Search for the cell housing the specified text and yield its (X, Y) center coordinate. 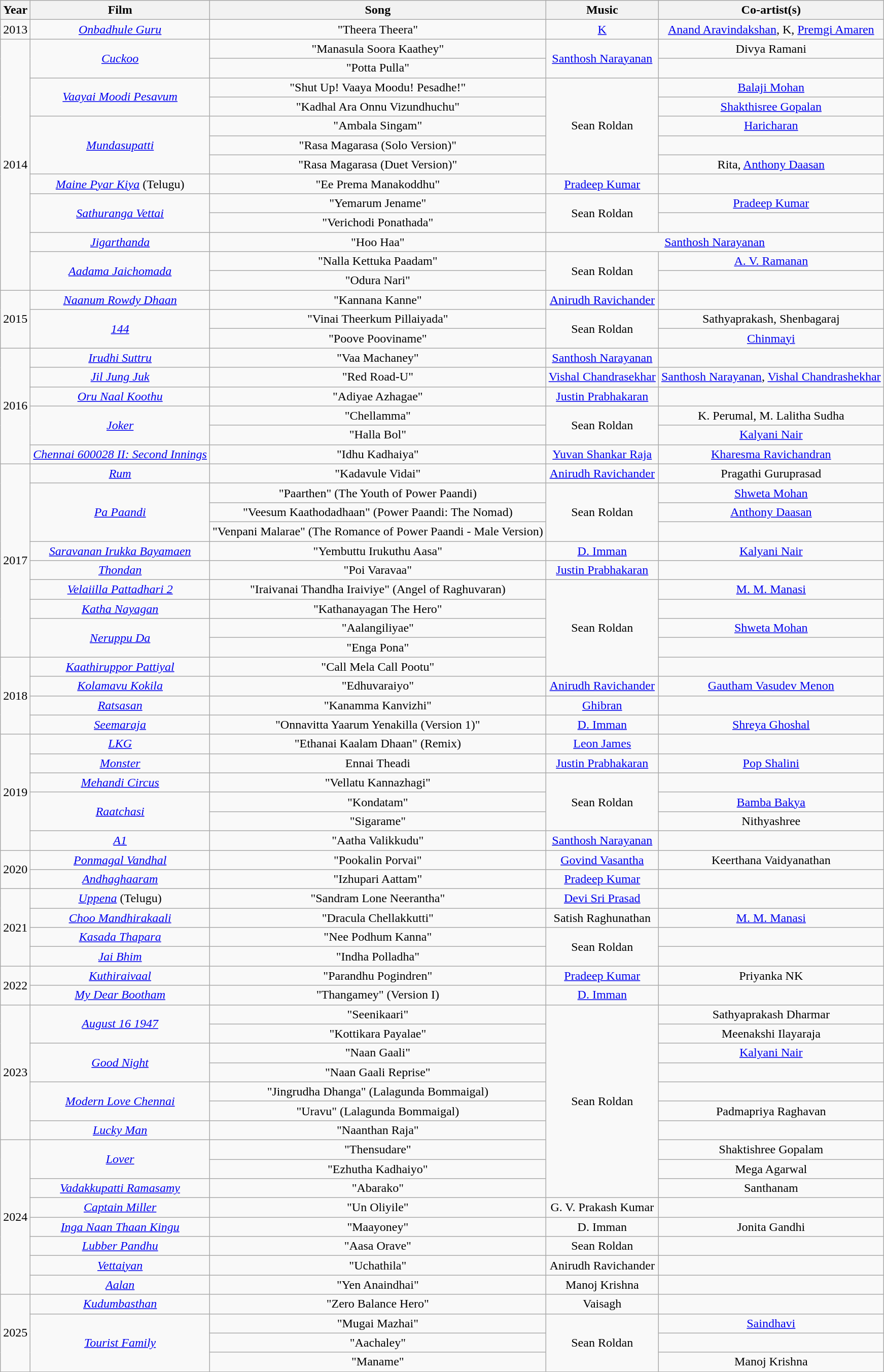
Kudumbasthan (120, 1304)
Keerthana Vaidyanathan (771, 860)
Saindhavi (771, 1323)
Satish Raghunathan (602, 918)
"Kathanayagan The Hero" (377, 609)
Anand Aravindakshan, K, Premgi Amaren (771, 29)
2021 (15, 928)
"Iraivanai Thandha Iraiviye" (Angel of Raghuvaran) (377, 590)
Devi Sri Prasad (602, 899)
Vettaiyan (120, 1265)
Priyanka NK (771, 976)
Joker (120, 425)
"Sandram Lone Neerantha" (377, 899)
"Seenikaari" (377, 1014)
LKG (120, 744)
Pragathi Guruprasad (771, 473)
Vishal Chandrasekhar (602, 377)
Balaji Mohan (771, 87)
Captain Miller (120, 1208)
Good Night (120, 1062)
"Kondatam" (377, 802)
Shreya Ghoshal (771, 725)
Sathuranga Vettai (120, 213)
"Adiyae Azhagae" (377, 396)
"Aatha Valikkudu" (377, 840)
K (602, 29)
Sathyaprakash Dharmar (771, 1014)
2024 (15, 1217)
"Hoo Haa" (377, 242)
"Odura Nari" (377, 281)
"Aachaley" (377, 1343)
Gautham Vasudev Menon (771, 686)
"Chellamma" (377, 416)
Yuvan Shankar Raja (602, 454)
"Rasa Magarasa (Solo Version)" (377, 145)
"Naan Gaali" (377, 1053)
2023 (15, 1072)
Saravanan Irukka Bayamaen (120, 551)
"Jingrudha Dhanga" (Lalagunda Bommaigal) (377, 1091)
"Halla Bol" (377, 435)
Kolamavu Kokila (120, 686)
Lubber Pandhu (120, 1246)
"Ezhutha Kadhaiyo" (377, 1169)
K. Perumal, M. Lalitha Sudha (771, 416)
"Maayoney" (377, 1227)
Raatchasi (120, 811)
"Kanamma Kanvizhi" (377, 705)
Velaiilla Pattadhari 2 (120, 590)
Cuckoo (120, 58)
"Manasula Soora Kaathey" (377, 49)
"Parandhu Pogindren" (377, 976)
"Uravu" (Lalagunda Bommaigal) (377, 1111)
"Aasa Orave" (377, 1246)
Vaisagh (602, 1304)
Irudhi Suttru (120, 358)
"Un Oliyile" (377, 1208)
Maine Pyar Kiya (Telugu) (120, 184)
"Naan Gaali Reprise" (377, 1072)
August 16 1947 (120, 1024)
Kuthiraivaal (120, 976)
Aalan (120, 1285)
Ponmagal Vandhal (120, 860)
Shakthisree Gopalan (771, 107)
"Vaa Machaney" (377, 358)
Pa Paandi (120, 512)
Naanum Rowdy Dhaan (120, 300)
Shaktishree Gopalam (771, 1149)
Vaayai Moodi Pesavum (120, 97)
"Red Road-U" (377, 377)
Haricharan (771, 126)
"Ethanai Kaalam Dhaan" (Remix) (377, 744)
Meenakshi Ilayaraja (771, 1034)
Uppena (Telugu) (120, 899)
Sathyaprakash, Shenbagaraj (771, 319)
"Shut Up! Vaaya Moodu! Pesadhe!" (377, 87)
"Kannana Kanne" (377, 300)
2014 (15, 164)
"Ee Prema Manakoddhu" (377, 184)
Bamba Bakya (771, 802)
2020 (15, 870)
2015 (15, 319)
Lover (120, 1159)
Rita, Anthony Daasan (771, 164)
"Verichodi Ponathada" (377, 222)
Jonita Gandhi (771, 1227)
Jil Jung Juk (120, 377)
Anthony Daasan (771, 512)
Govind Vasantha (602, 860)
Ghibran (602, 705)
"Nalla Kettuka Paadam" (377, 261)
2013 (15, 29)
"Kottikara Payalae" (377, 1034)
"Izhupari Aattam" (377, 879)
Jai Bhim (120, 956)
Rum (120, 473)
"Maname" (377, 1362)
"Paarthen" (The Youth of Power Paandi) (377, 493)
2016 (15, 406)
Onbadhule Guru (120, 29)
Leon James (602, 744)
Padmapriya Raghavan (771, 1111)
Chennai 600028 II: Second Innings (120, 454)
Year (15, 10)
"Yemarum Jename" (377, 203)
Kaathiruppor Pattiyal (120, 667)
"Kadhal Ara Onnu Vizundhuchu" (377, 107)
Santhanam (771, 1188)
Inga Naan Thaan Kingu (120, 1227)
"Zero Balance Hero" (377, 1304)
"Abarako" (377, 1188)
Seemaraja (120, 725)
A1 (120, 840)
Mega Agarwal (771, 1169)
My Dear Bootham (120, 995)
Monster (120, 763)
A. V. Ramanan (771, 261)
"Dracula Chellakkutti" (377, 918)
2025 (15, 1333)
Jigarthanda (120, 242)
Chinmayi (771, 338)
"Yen Anaindhai" (377, 1285)
"Enga Pona" (377, 647)
Nithyashree (771, 821)
Lucky Man (120, 1130)
"Pookalin Porvai" (377, 860)
Vadakkupatti Ramasamy (120, 1188)
2019 (15, 792)
"Thangamey" (Version I) (377, 995)
"Venpani Malarae" (The Romance of Power Paandi - Male Version) (377, 531)
"Theera Theera" (377, 29)
Kasada Thapara (120, 937)
Oru Naal Koothu (120, 396)
2022 (15, 985)
Tourist Family (120, 1343)
Ennai Theadi (377, 763)
"Poove Pooviname" (377, 338)
"Rasa Magarasa (Duet Version)" (377, 164)
Divya Ramani (771, 49)
2018 (15, 696)
"Potta Pulla" (377, 68)
Kharesma Ravichandran (771, 454)
Modern Love Chennai (120, 1101)
"Vellatu Kannazhagi" (377, 782)
Song (377, 10)
G. V. Prakash Kumar (602, 1208)
"Idhu Kadhaiya" (377, 454)
Neruppu Da (120, 638)
"Veesum Kaathodadhaan" (Power Paandi: The Nomad) (377, 512)
Co-artist(s) (771, 10)
Ratsasan (120, 705)
"Onnavitta Yaarum Yenakilla (Version 1)" (377, 725)
Choo Mandhirakaali (120, 918)
144 (120, 329)
"Aalangiliyae" (377, 628)
Santhosh Narayanan, Vishal Chandrashekhar (771, 377)
Katha Nayagan (120, 609)
"Thensudare" (377, 1149)
Mehandi Circus (120, 782)
Andhaghaaram (120, 879)
"Nee Podhum Kanna" (377, 937)
Mundasupatti (120, 145)
Music (602, 10)
"Uchathila" (377, 1265)
Thondan (120, 570)
"Mugai Mazhai" (377, 1323)
Aadama Jaichomada (120, 271)
Film (120, 10)
"Yembuttu Irukuthu Aasa" (377, 551)
"Naanthan Raja" (377, 1130)
"Indha Polladha" (377, 956)
"Kadavule Vidai" (377, 473)
2017 (15, 560)
"Edhuvaraiyo" (377, 686)
"Call Mela Call Pootu" (377, 667)
"Vinai Theerkum Pillaiyada" (377, 319)
"Poi Varavaa" (377, 570)
"Ambala Singam" (377, 126)
"Sigarame" (377, 821)
Pop Shalini (771, 763)
